Return (x, y) of the center of cell containing provided text 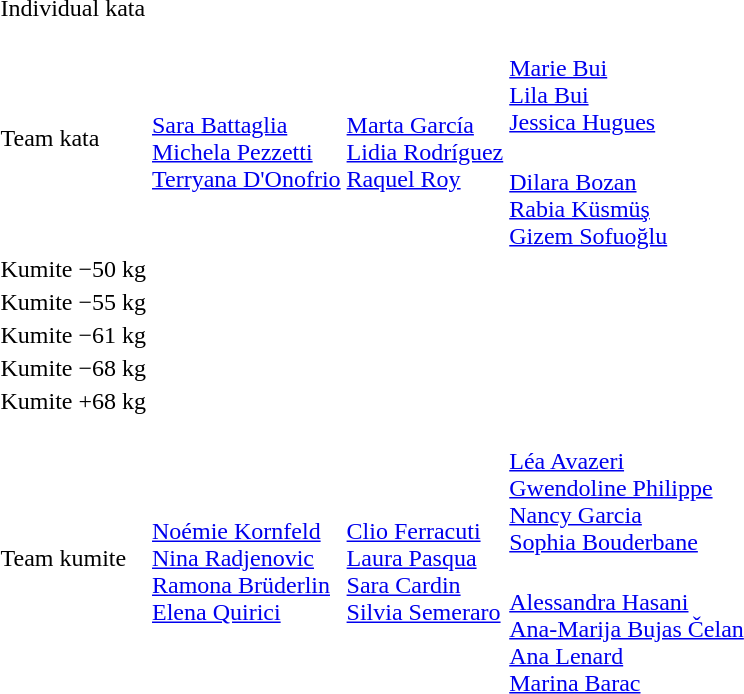
Sara BattagliaMichela PezzettiTerryana D'Onofrio (247, 138)
Marta GarcíaLidia RodríguezRaquel Roy (425, 138)
